Provide the [X, Y] coordinate of the cell's center where the given text is located.  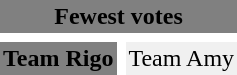
Fewest votes [118, 16]
Team Amy [181, 58]
Team Rigo [58, 58]
